Capture the cell that displays the provided text and extract its [X, Y] central coordinate. 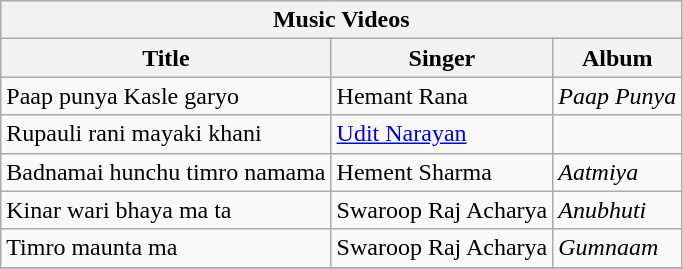
Timro maunta ma [166, 248]
Music Videos [342, 20]
Gumnaam [618, 248]
Aatmiya [618, 172]
Hement Sharma [442, 172]
Kinar wari bhaya ma ta [166, 210]
Hemant Rana [442, 96]
Paap Punya [618, 96]
Singer [442, 58]
Album [618, 58]
Udit Narayan [442, 134]
Paap punya Kasle garyo [166, 96]
Title [166, 58]
Badnamai hunchu timro namama [166, 172]
Anubhuti [618, 210]
Rupauli rani mayaki khani [166, 134]
